Determine the (x, y) coordinate at the center of the cell enclosing the given text.  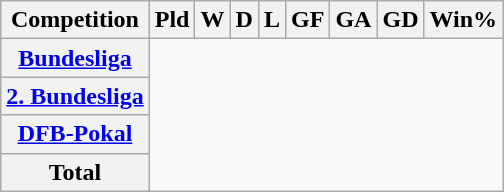
2. Bundesliga (75, 96)
Bundesliga (75, 58)
Pld (172, 20)
Win% (464, 20)
D (244, 20)
Competition (75, 20)
DFB-Pokal (75, 134)
W (212, 20)
Total (75, 172)
GF (307, 20)
L (272, 20)
GD (400, 20)
GA (354, 20)
